Provide the (X, Y) coordinate of the cell's center where the given text is located.  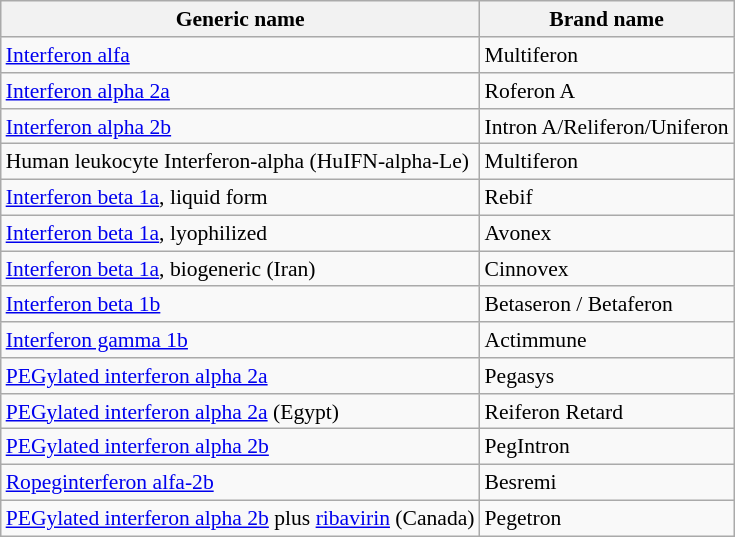
Cinnovex (607, 269)
PEGylated interferon alpha 2b (240, 447)
PEGylated interferon alpha 2a (240, 376)
Actimmune (607, 340)
Betaseron / Betaferon (607, 304)
Interferon beta 1a, liquid form (240, 197)
Interferon alpha 2a (240, 91)
Pegetron (607, 518)
Interferon alfa (240, 55)
Pegasys (607, 376)
Intron A/Reliferon/Uniferon (607, 126)
Human leukocyte Interferon-alpha (HuIFN-alpha-Le) (240, 162)
Reiferon Retard (607, 411)
Generic name (240, 19)
Interferon beta 1a, lyophilized (240, 233)
Rebif (607, 197)
PEGylated interferon alpha 2b plus ribavirin (Canada) (240, 518)
Besremi (607, 482)
Interferon alpha 2b (240, 126)
Interferon beta 1b (240, 304)
Roferon A (607, 91)
Interferon gamma 1b (240, 340)
Brand name (607, 19)
Avonex (607, 233)
PegIntron (607, 447)
Interferon beta 1a, biogeneric (Iran) (240, 269)
Ropeginterferon alfa-2b (240, 482)
PEGylated interferon alpha 2a (Egypt) (240, 411)
